Provide the [x, y] coordinate of the cell's center where the given text is located.  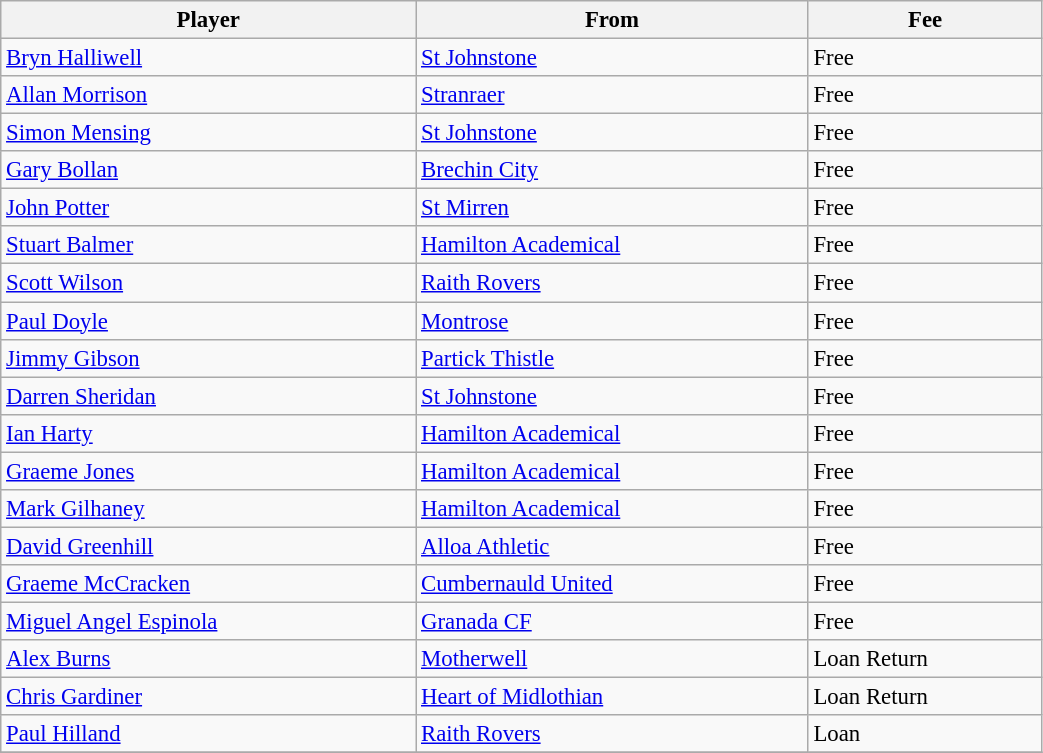
Bryn Halliwell [208, 58]
Mark Gilhaney [208, 509]
Jimmy Gibson [208, 358]
Paul Doyle [208, 321]
Chris Gardiner [208, 697]
Loan [925, 734]
Fee [925, 20]
Darren Sheridan [208, 396]
Allan Morrison [208, 95]
David Greenhill [208, 546]
Montrose [612, 321]
Graeme McCracken [208, 584]
Alex Burns [208, 659]
Stuart Balmer [208, 245]
Simon Mensing [208, 133]
Miguel Angel Espinola [208, 621]
Granada CF [612, 621]
Ian Harty [208, 433]
John Potter [208, 208]
St Mirren [612, 208]
Graeme Jones [208, 471]
Scott Wilson [208, 283]
Partick Thistle [612, 358]
Stranraer [612, 95]
Player [208, 20]
Cumbernauld United [612, 584]
Paul Hilland [208, 734]
Gary Bollan [208, 170]
Motherwell [612, 659]
Brechin City [612, 170]
Heart of Midlothian [612, 697]
From [612, 20]
Alloa Athletic [612, 546]
